Capture the cell that displays the provided text and extract its [X, Y] central coordinate. 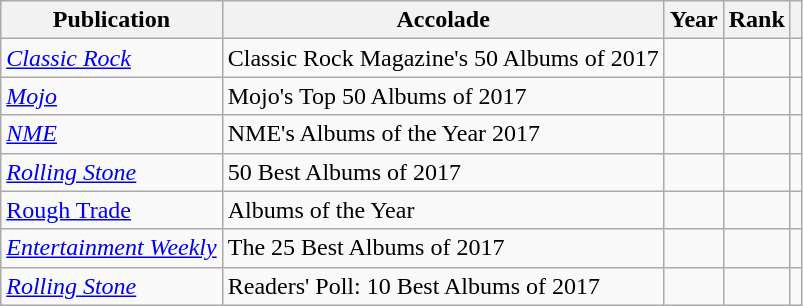
NME [112, 134]
Classic Rock Magazine's 50 Albums of 2017 [443, 58]
Publication [112, 20]
Rank [756, 20]
Readers' Poll: 10 Best Albums of 2017 [443, 286]
Mojo's Top 50 Albums of 2017 [443, 96]
50 Best Albums of 2017 [443, 172]
Albums of the Year [443, 210]
Rough Trade [112, 210]
Entertainment Weekly [112, 248]
Year [694, 20]
NME's Albums of the Year 2017 [443, 134]
Mojo [112, 96]
The 25 Best Albums of 2017 [443, 248]
Accolade [443, 20]
Classic Rock [112, 58]
